Locate the cell with the specified text and output its [x, y] center coordinate. 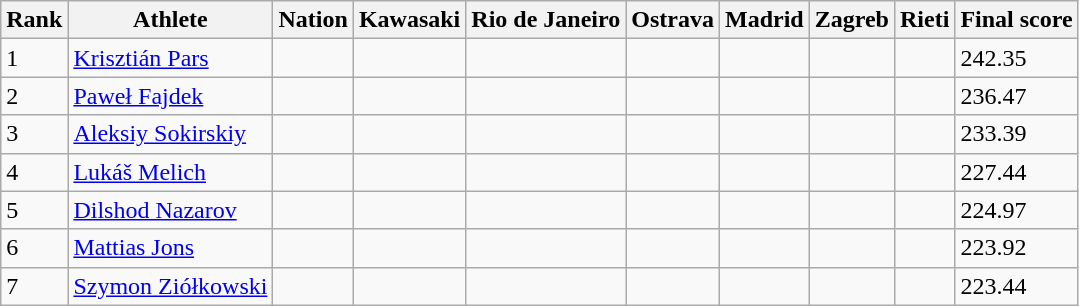
223.92 [1016, 248]
Szymon Ziółkowski [170, 286]
223.44 [1016, 286]
Aleksiy Sokirskiy [170, 134]
Rio de Janeiro [546, 20]
Final score [1016, 20]
5 [34, 210]
2 [34, 96]
1 [34, 58]
7 [34, 286]
Paweł Fajdek [170, 96]
233.39 [1016, 134]
Kawasaki [409, 20]
242.35 [1016, 58]
Dilshod Nazarov [170, 210]
Zagreb [852, 20]
Ostrava [673, 20]
Rank [34, 20]
3 [34, 134]
Rieti [924, 20]
Athlete [170, 20]
Madrid [764, 20]
Mattias Jons [170, 248]
4 [34, 172]
224.97 [1016, 210]
227.44 [1016, 172]
236.47 [1016, 96]
Krisztián Pars [170, 58]
Nation [313, 20]
Lukáš Melich [170, 172]
6 [34, 248]
